Extract the [X, Y] coordinate from the center of the cell holding the provided text.  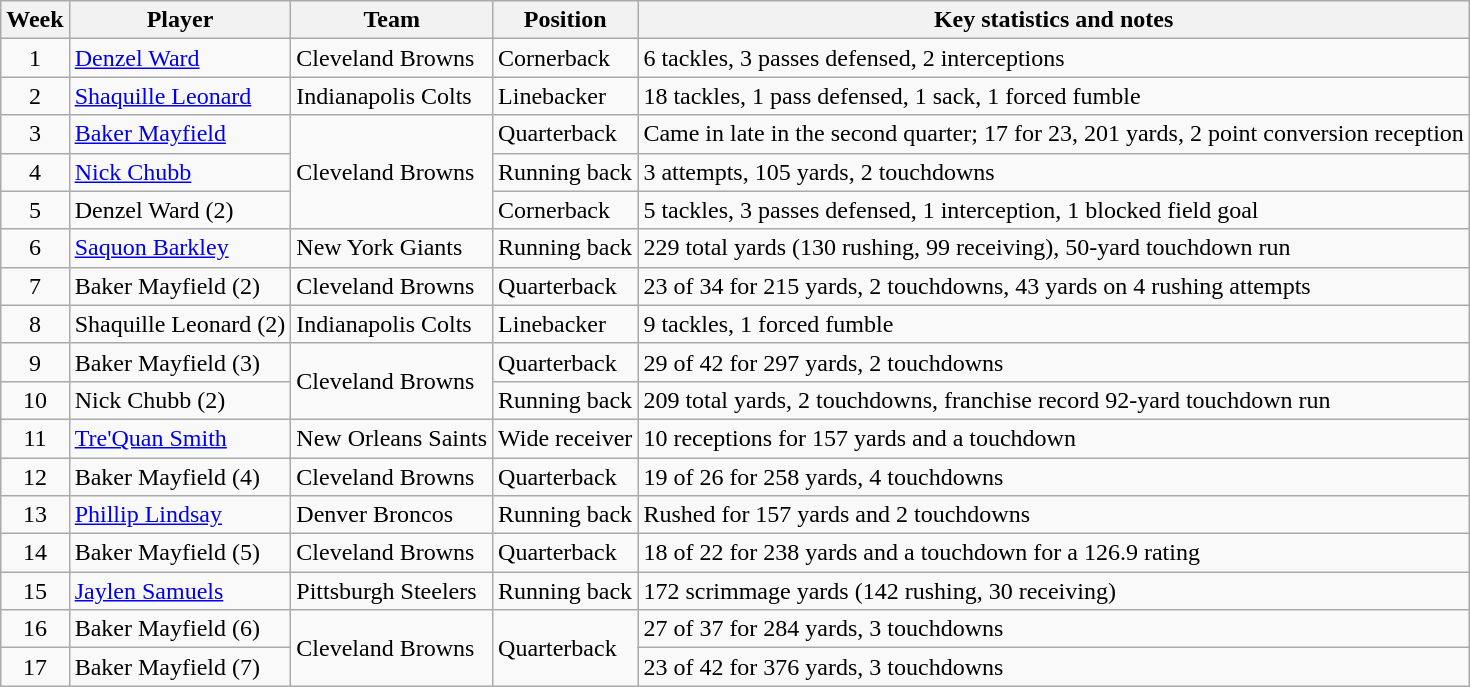
27 of 37 for 284 yards, 3 touchdowns [1054, 629]
5 [35, 210]
Wide receiver [566, 438]
Shaquille Leonard [180, 96]
Phillip Lindsay [180, 515]
7 [35, 286]
Baker Mayfield (3) [180, 362]
Team [392, 20]
2 [35, 96]
Denver Broncos [392, 515]
10 [35, 400]
23 of 42 for 376 yards, 3 touchdowns [1054, 667]
18 of 22 for 238 yards and a touchdown for a 126.9 rating [1054, 553]
Player [180, 20]
8 [35, 324]
Baker Mayfield (7) [180, 667]
23 of 34 for 215 yards, 2 touchdowns, 43 yards on 4 rushing attempts [1054, 286]
Week [35, 20]
4 [35, 172]
New Orleans Saints [392, 438]
5 tackles, 3 passes defensed, 1 interception, 1 blocked field goal [1054, 210]
Denzel Ward (2) [180, 210]
209 total yards, 2 touchdowns, franchise record 92-yard touchdown run [1054, 400]
Denzel Ward [180, 58]
Saquon Barkley [180, 248]
Baker Mayfield [180, 134]
Tre'Quan Smith [180, 438]
9 [35, 362]
Baker Mayfield (4) [180, 477]
16 [35, 629]
19 of 26 for 258 yards, 4 touchdowns [1054, 477]
Came in late in the second quarter; 17 for 23, 201 yards, 2 point conversion reception [1054, 134]
6 [35, 248]
29 of 42 for 297 yards, 2 touchdowns [1054, 362]
14 [35, 553]
11 [35, 438]
6 tackles, 3 passes defensed, 2 interceptions [1054, 58]
New York Giants [392, 248]
Nick Chubb [180, 172]
Rushed for 157 yards and 2 touchdowns [1054, 515]
3 attempts, 105 yards, 2 touchdowns [1054, 172]
10 receptions for 157 yards and a touchdown [1054, 438]
1 [35, 58]
Position [566, 20]
172 scrimmage yards (142 rushing, 30 receiving) [1054, 591]
Baker Mayfield (5) [180, 553]
13 [35, 515]
Baker Mayfield (2) [180, 286]
9 tackles, 1 forced fumble [1054, 324]
3 [35, 134]
Shaquille Leonard (2) [180, 324]
Pittsburgh Steelers [392, 591]
Jaylen Samuels [180, 591]
12 [35, 477]
Baker Mayfield (6) [180, 629]
229 total yards (130 rushing, 99 receiving), 50-yard touchdown run [1054, 248]
Nick Chubb (2) [180, 400]
18 tackles, 1 pass defensed, 1 sack, 1 forced fumble [1054, 96]
Key statistics and notes [1054, 20]
17 [35, 667]
15 [35, 591]
